Pinpoint the cell where the given text exists, returning its (x, y) midpoint coordinate. 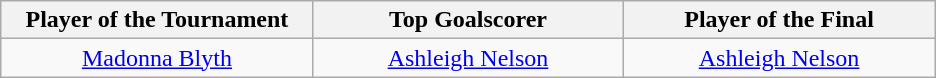
Player of the Tournament (156, 20)
Madonna Blyth (156, 58)
Top Goalscorer (468, 20)
Player of the Final (780, 20)
